Detect which cell encompasses the target text, then output its [x, y] center coordinate. 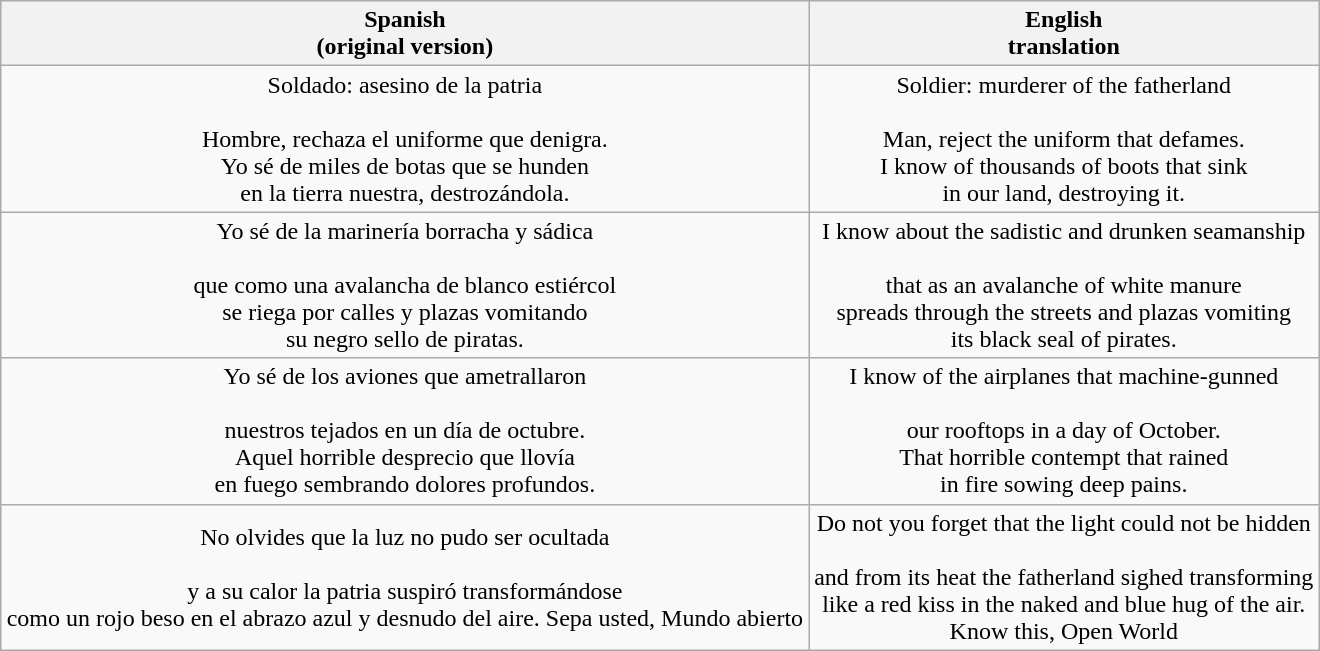
Yo sé de los aviones que ametrallaronnuestros tejados en un día de octubre. Aquel horrible desprecio que llovía en fuego sembrando dolores profundos. [404, 431]
Englishtranslation [1064, 34]
Yo sé de la marinería borracha y sádicaque como una avalancha de blanco estiércol se riega por calles y plazas vomitando su negro sello de piratas. [404, 285]
Soldado: asesino de la patriaHombre, rechaza el uniforme que denigra. Yo sé de miles de botas que se hunden en la tierra nuestra, destrozándola. [404, 139]
I know of the airplanes that machine-gunnedour rooftops in a day of October. That horrible contempt that rained in fire sowing deep pains. [1064, 431]
Spanish(original version) [404, 34]
Soldier: murderer of the fatherlandMan, reject the uniform that defames. I know of thousands of boots that sink in our land, destroying it. [1064, 139]
